Return [x, y] of the center of cell containing provided text 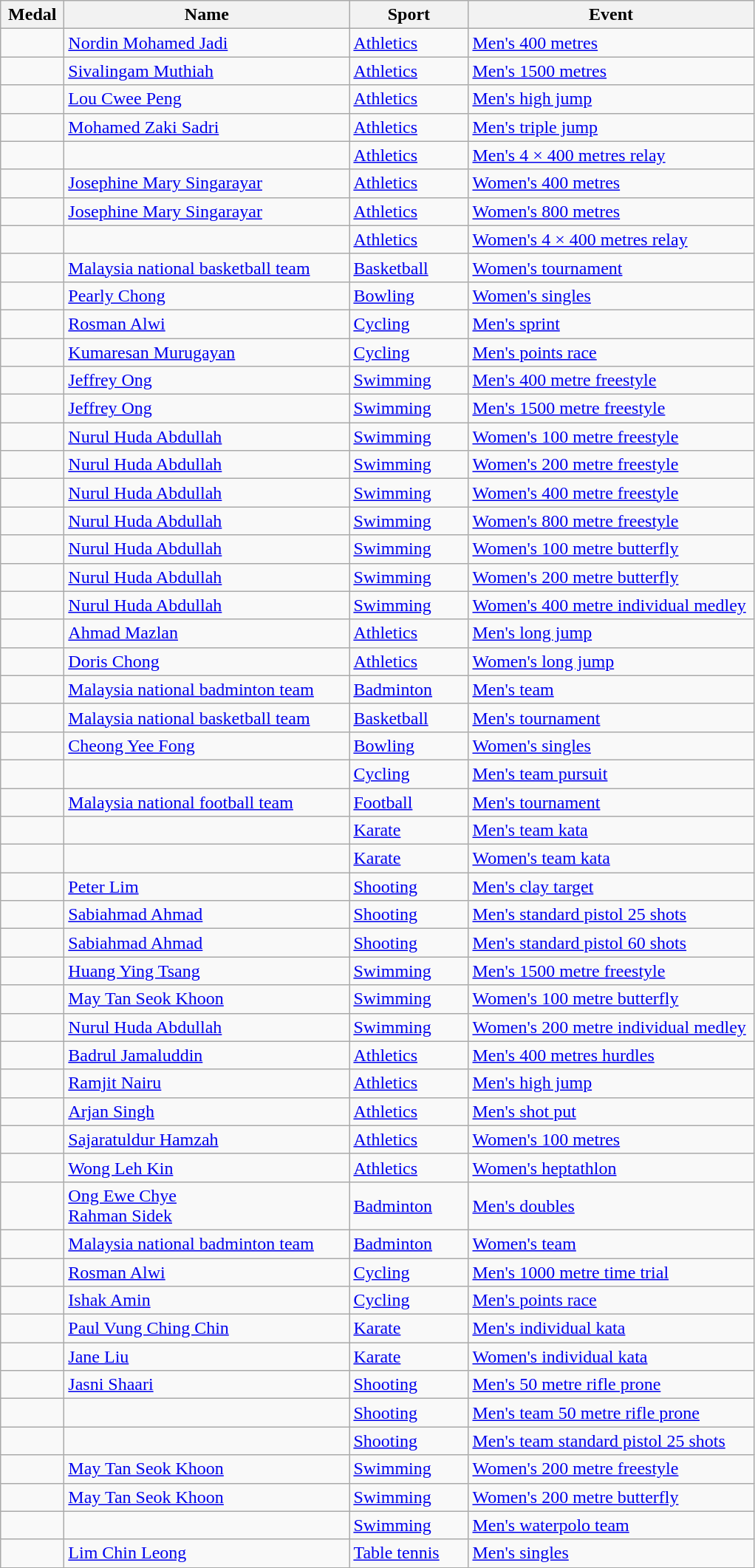
Table tennis [409, 1553]
Women's 800 metres [611, 211]
Women's 800 metre freestyle [611, 521]
Men's individual kata [611, 1329]
Pearly Chong [207, 296]
Women's tournament [611, 267]
Ahmad Mazlan [207, 633]
Men's team 50 metre rifle prone [611, 1413]
Men's team kata [611, 831]
Jasni Shaari [207, 1385]
Men's team [611, 689]
Men's shot put [611, 1111]
Women's 100 metres [611, 1139]
Cheong Yee Fong [207, 746]
Arjan Singh [207, 1111]
Mohamed Zaki Sadri [207, 127]
Men's standard pistol 60 shots [611, 943]
Men's 1000 metre time trial [611, 1272]
Men's 400 metre freestyle [611, 381]
Women's 400 metres [611, 183]
Paul Vung Ching Chin [207, 1329]
Lou Cwee Peng [207, 99]
Sivalingam Muthiah [207, 71]
Men's triple jump [611, 127]
Men's team standard pistol 25 shots [611, 1441]
Badrul Jamaluddin [207, 1055]
Name [207, 15]
Lim Chin Leong [207, 1553]
Ong Ewe ChyeRahman Sidek [207, 1206]
Jane Liu [207, 1357]
Women's 200 metre individual medley [611, 1027]
Medal [33, 15]
Kumaresan Murugayan [207, 352]
Men's 4 × 400 metres relay [611, 155]
Ishak Amin [207, 1301]
Women's 4 × 400 metres relay [611, 239]
Event [611, 15]
Men's 1500 metres [611, 71]
Huang Ying Tsang [207, 971]
Men's standard pistol 25 shots [611, 915]
Women's 400 metre freestyle [611, 493]
Men's team pursuit [611, 774]
Men's sprint [611, 324]
Men's clay target [611, 887]
Men's singles [611, 1553]
Women's heptathlon [611, 1168]
Women's individual kata [611, 1357]
Women's 400 metre individual medley [611, 605]
Men's 400 metres hurdles [611, 1055]
Wong Leh Kin [207, 1168]
Women's 100 metre freestyle [611, 437]
Men's doubles [611, 1206]
Nordin Mohamed Jadi [207, 43]
Doris Chong [207, 661]
Women's team kata [611, 859]
Men's 50 metre rifle prone [611, 1385]
Malaysia national football team [207, 802]
Men's waterpolo team [611, 1525]
Ramjit Nairu [207, 1083]
Women's long jump [611, 661]
Sport [409, 15]
Women's team [611, 1244]
Men's 400 metres [611, 43]
Peter Lim [207, 887]
Men's long jump [611, 633]
Sajaratuldur Hamzah [207, 1139]
Football [409, 802]
